Output the (X, Y) coordinate of the center of the cell containing the given text.  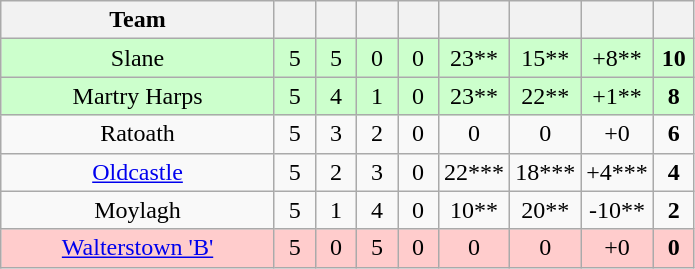
22*** (474, 172)
Slane (138, 58)
Ratoath (138, 134)
Oldcastle (138, 172)
18*** (546, 172)
Moylagh (138, 210)
10 (674, 58)
20** (546, 210)
+1** (618, 96)
-10** (618, 210)
Martry Harps (138, 96)
6 (674, 134)
Walterstown 'B' (138, 248)
22** (546, 96)
+8** (618, 58)
15** (546, 58)
Team (138, 20)
+4*** (618, 172)
8 (674, 96)
10** (474, 210)
